Locate the cell with the specified text and output its [X, Y] center coordinate. 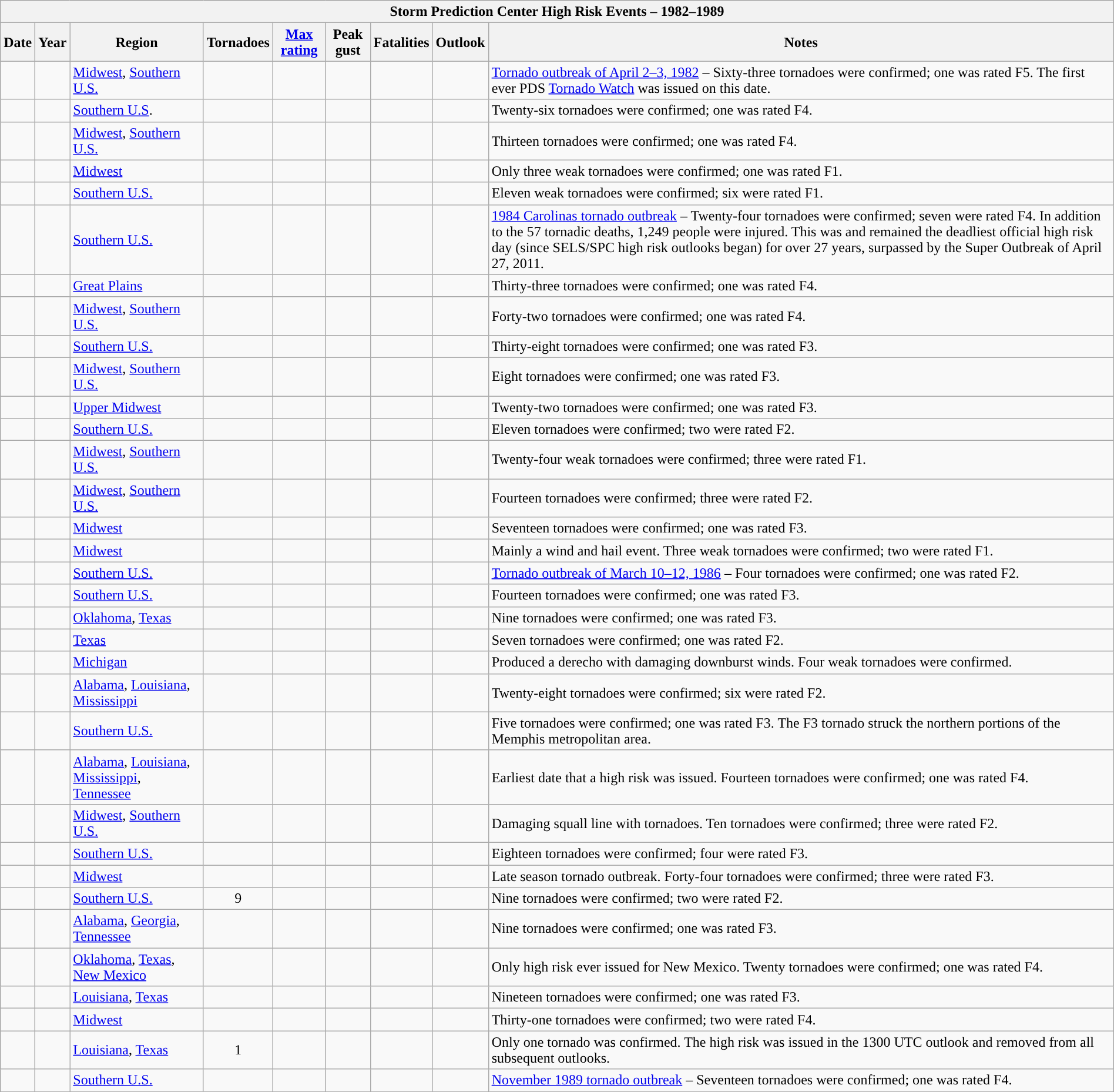
Eleven weak tornadoes were confirmed; six were rated F1. [801, 193]
Notes [801, 42]
Forty-two tornadoes were confirmed; one was rated F4. [801, 316]
Eighteen tornadoes were confirmed; four were rated F3. [801, 853]
Great Plains [136, 286]
Produced a derecho with damaging downburst winds. Four weak tornadoes were confirmed. [801, 662]
Upper Midwest [136, 407]
Thirty-eight tornadoes were confirmed; one was rated F3. [801, 346]
Year [53, 42]
Oklahoma, Texas [136, 618]
Michigan [136, 662]
1 [238, 1050]
Alabama, Louisiana, Mississippi [136, 692]
Earliest date that a high risk was issued. Fourteen tornadoes were confirmed; one was rated F4. [801, 777]
Only one tornado was confirmed. The high risk was issued in the 1300 UTC outlook and removed from all subsequent outlooks. [801, 1050]
Fatalities [401, 42]
Fourteen tornadoes were confirmed; three were rated F2. [801, 498]
Eight tornadoes were confirmed; one was rated F3. [801, 376]
Thirteen tornadoes were confirmed; one was rated F4. [801, 141]
Nine tornadoes were confirmed; two were rated F2. [801, 899]
Tornadoes [238, 42]
Tornado outbreak of March 10–12, 1986 – Four tornadoes were confirmed; one was rated F2. [801, 573]
Eleven tornadoes were confirmed; two were rated F2. [801, 430]
November 1989 tornado outbreak – Seventeen tornadoes were confirmed; one was rated F4. [801, 1080]
Seventeen tornadoes were confirmed; one was rated F3. [801, 528]
Storm Prediction Center High Risk Events – 1982–1989 [557, 12]
Mainly a wind and hail event. Three weak tornadoes were confirmed; two were rated F1. [801, 551]
Texas [136, 640]
Region [136, 42]
Date [18, 42]
Outlook [461, 42]
Max rating [299, 42]
Twenty-two tornadoes were confirmed; one was rated F3. [801, 407]
Only high risk ever issued for New Mexico. Twenty tornadoes were confirmed; one was rated F4. [801, 967]
Peak gust [348, 42]
Twenty-four weak tornadoes were confirmed; three were rated F1. [801, 460]
Twenty-eight tornadoes were confirmed; six were rated F2. [801, 692]
Late season tornado outbreak. Forty-four tornadoes were confirmed; three were rated F3. [801, 876]
Alabama, Louisiana, Mississippi, Tennessee [136, 777]
Thirty-three tornadoes were confirmed; one was rated F4. [801, 286]
Twenty-six tornadoes were confirmed; one was rated F4. [801, 110]
Oklahoma, Texas, New Mexico [136, 967]
Damaging squall line with tornadoes. Ten tornadoes were confirmed; three were rated F2. [801, 823]
Five tornadoes were confirmed; one was rated F3. The F3 tornado struck the northern portions of the Memphis metropolitan area. [801, 731]
9 [238, 899]
Alabama, Georgia, Tennessee [136, 929]
Fourteen tornadoes were confirmed; one was rated F3. [801, 595]
Nineteen tornadoes were confirmed; one was rated F3. [801, 997]
Seven tornadoes were confirmed; one was rated F2. [801, 640]
Thirty-one tornadoes were confirmed; two were rated F4. [801, 1020]
Only three weak tornadoes were confirmed; one was rated F1. [801, 171]
